Pinpoint the cell where the given text exists, returning its [X, Y] midpoint coordinate. 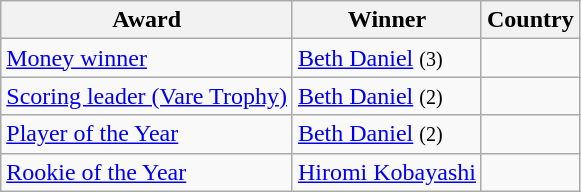
Country [530, 20]
Rookie of the Year [147, 172]
Scoring leader (Vare Trophy) [147, 96]
Player of the Year [147, 134]
Winner [386, 20]
Hiromi Kobayashi [386, 172]
Beth Daniel (3) [386, 58]
Money winner [147, 58]
Award [147, 20]
